For the text-containing cell, return its midpoint in [x, y] coordinate format. 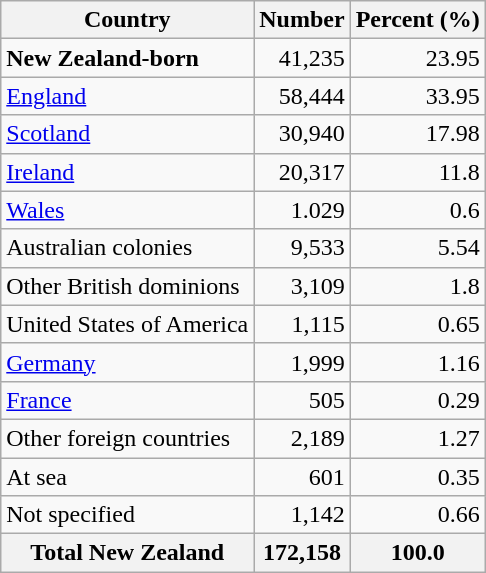
1.27 [418, 438]
1.029 [302, 210]
1.16 [418, 362]
Not specified [128, 515]
23.95 [418, 58]
505 [302, 400]
17.98 [418, 134]
1.8 [418, 286]
58,444 [302, 96]
1,999 [302, 362]
0.66 [418, 515]
Other foreign countries [128, 438]
1,115 [302, 324]
20,317 [302, 172]
Scotland [128, 134]
Wales [128, 210]
11.8 [418, 172]
5.54 [418, 248]
England [128, 96]
Germany [128, 362]
601 [302, 477]
Percent (%) [418, 20]
Country [128, 20]
3,109 [302, 286]
0.35 [418, 477]
Number [302, 20]
United States of America [128, 324]
2,189 [302, 438]
0.29 [418, 400]
0.6 [418, 210]
Ireland [128, 172]
France [128, 400]
9,533 [302, 248]
33.95 [418, 96]
Other British dominions [128, 286]
At sea [128, 477]
100.0 [418, 553]
30,940 [302, 134]
New Zealand-born [128, 58]
Australian colonies [128, 248]
172,158 [302, 553]
1,142 [302, 515]
Total New Zealand [128, 553]
0.65 [418, 324]
41,235 [302, 58]
